Find where the given text appears and provide that cell's center as [X, Y] coordinate. 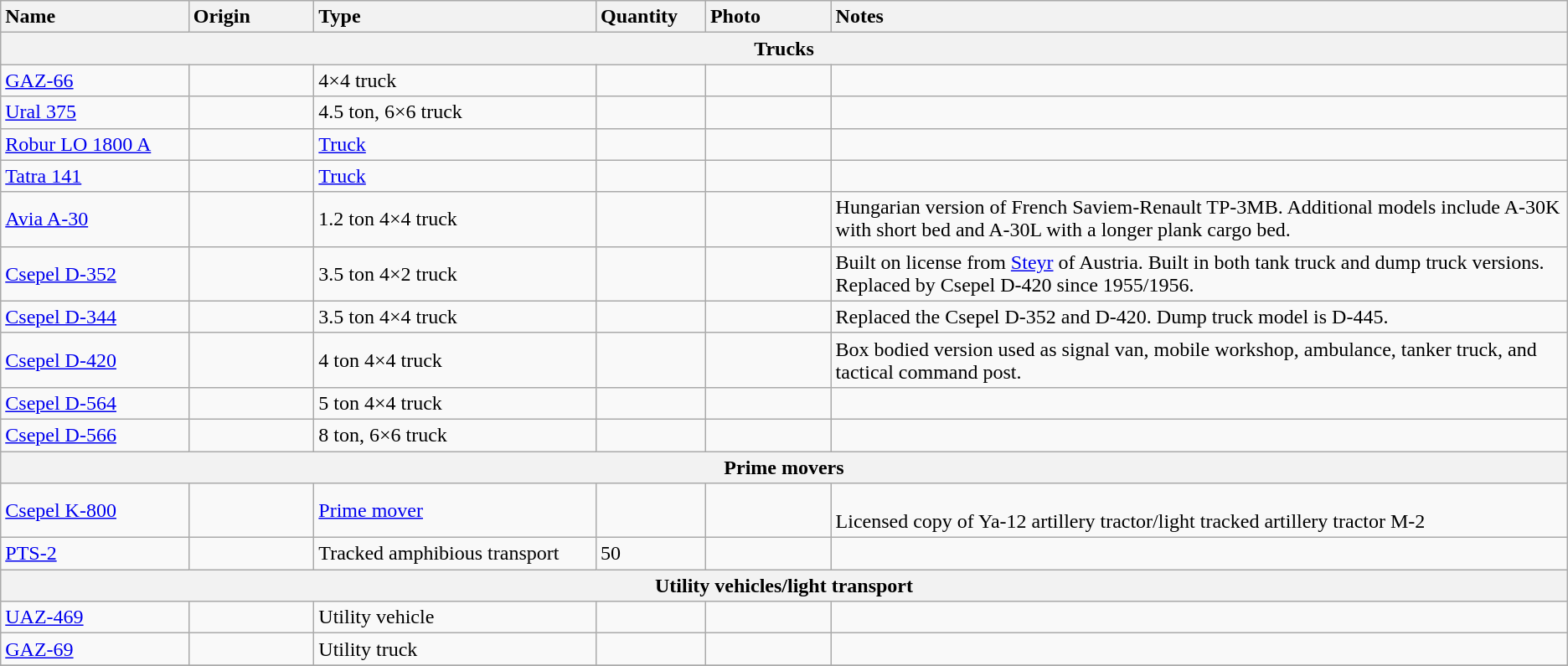
Photo [768, 17]
Hungarian version of French Saviem-Renault TP-3MB. Additional models include A-30K with short bed and A-30L with a longer plank cargo bed. [1199, 219]
Name [95, 17]
Csepel D-564 [95, 403]
Trucks [784, 49]
Licensed copy of Ya-12 artillery tractor/light tracked artillery tractor M-2 [1199, 511]
3.5 ton 4×4 truck [456, 317]
Tatra 141 [95, 176]
50 [650, 554]
5 ton 4×4 truck [456, 403]
PTS-2 [95, 554]
Utility vehicles/light transport [784, 586]
Csepel D-566 [95, 435]
Origin [251, 17]
Csepel D-352 [95, 273]
Prime mover [456, 511]
3.5 ton 4×2 truck [456, 273]
Tracked amphibious transport [456, 554]
GAZ-66 [95, 80]
Csepel K-800 [95, 511]
Box bodied version used as signal van, mobile workshop, ambulance, tanker truck, and tactical command post. [1199, 360]
GAZ-69 [95, 649]
Utility truck [456, 649]
4 ton 4×4 truck [456, 360]
Csepel D-420 [95, 360]
Csepel D-344 [95, 317]
Utility vehicle [456, 617]
Quantity [650, 17]
Ural 375 [95, 112]
Robur LO 1800 A [95, 144]
UAZ-469 [95, 617]
4.5 ton, 6×6 truck [456, 112]
Prime movers [784, 467]
1.2 ton 4×4 truck [456, 219]
Built on license from Steyr of Austria. Built in both tank truck and dump truck versions. Replaced by Csepel D-420 since 1955/1956. [1199, 273]
8 ton, 6×6 truck [456, 435]
Notes [1199, 17]
4×4 truck [456, 80]
Replaced the Csepel D-352 and D-420. Dump truck model is D-445. [1199, 317]
Avia A-30 [95, 219]
Type [456, 17]
